Find where the given text appears and provide that cell's center as [X, Y] coordinate. 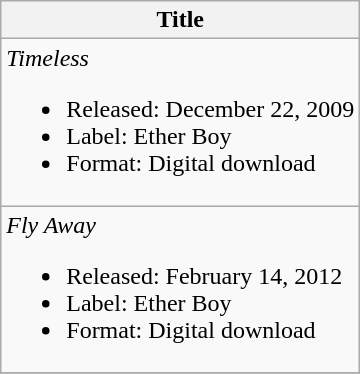
TimelessReleased: December 22, 2009Label: Ether BoyFormat: Digital download [180, 122]
Title [180, 20]
Fly AwayReleased: February 14, 2012Label: Ether BoyFormat: Digital download [180, 290]
